Determine the (x, y) coordinate at the center of the cell enclosing the given text.  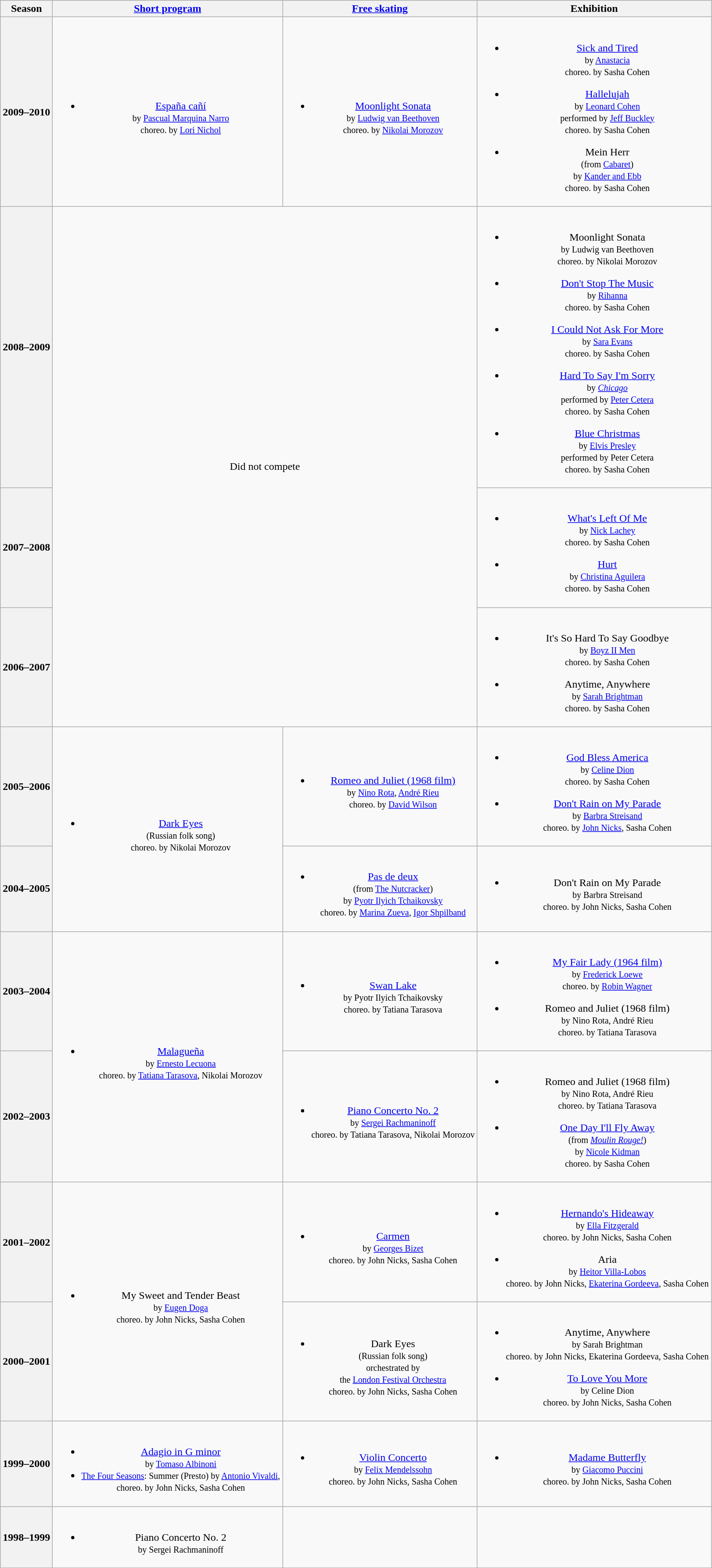
2001–2002 (26, 1242)
Exhibition (594, 9)
Season (26, 9)
2007–2008 (26, 548)
1999–2000 (26, 1463)
Dark Eyes (Russian folk song) choreo. by Nikolai Morozov (168, 829)
Swan Lake by Pyotr Ilyich Tchaikovsky choreo. by Tatiana Tarasova (380, 991)
Piano Concerto No. 2 by Sergei Rachmaninoff choreo. by Tatiana Tarasova, Nikolai Morozov (380, 1116)
2008–2009 (26, 347)
Short program (168, 9)
2002–2003 (26, 1116)
My Sweet and Tender Beast by Eugen Doga choreo. by John Nicks, Sasha Cohen (168, 1301)
Dark Eyes (Russian folk song) orchestrated by the London Festival Orchestra choreo. by John Nicks, Sasha Cohen (380, 1361)
2009–2010 (26, 112)
Carmen by Georges Bizet choreo. by John Nicks, Sasha Cohen (380, 1242)
Moonlight Sonata by Ludwig van Beethoven choreo. by Nikolai Morozov (380, 112)
Malagueña by Ernesto Lecuona choreo. by Tatiana Tarasova, Nikolai Morozov (168, 1056)
My Fair Lady (1964 film) by Frederick Loewe choreo. by Robin Wagner Romeo and Juliet (1968 film) by Nino Rota, André Rieu choreo. by Tatiana Tarasova (594, 991)
Violin Concerto by Felix Mendelssohn choreo. by John Nicks, Sasha Cohen (380, 1463)
Adagio in G minor by Tomaso Albinoni The Four Seasons: Summer (Presto) by Antonio Vivaldi, choreo. by John Nicks, Sasha Cohen (168, 1463)
What's Left Of Me by Nick Lachey choreo. by Sasha Cohen Hurt by Christina Aguilera choreo. by Sasha Cohen (594, 548)
Madame Butterfly by Giacomo Puccini choreo. by John Nicks, Sasha Cohen (594, 1463)
2000–2001 (26, 1361)
Free skating (380, 9)
2005–2006 (26, 786)
Did not compete (265, 466)
God Bless America by Celine Dion choreo. by Sasha Cohen Don't Rain on My Parade by Barbra Streisand choreo. by John Nicks, Sasha Cohen (594, 786)
Pas de deux (from The Nutcracker) by Pyotr Ilyich Tchaikovsky choreo. by Marina Zueva, Igor Shpilband (380, 889)
It's So Hard To Say Goodbye by Boyz II Men choreo. by Sasha Cohen Anytime, Anywhere by Sarah Brightman choreo. by Sasha Cohen (594, 667)
2006–2007 (26, 667)
Don't Rain on My Parade by Barbra Streisand choreo. by John Nicks, Sasha Cohen (594, 889)
España cañí by Pascual Marquina Narro choreo. by Lori Nichol (168, 112)
1998–1999 (26, 1537)
Piano Concerto No. 2 by Sergei Rachmaninoff (168, 1537)
2004–2005 (26, 889)
2003–2004 (26, 991)
Romeo and Juliet (1968 film) by Nino Rota, André Rieu choreo. by David Wilson (380, 786)
